Return the (X, Y) coordinate for the center point of the cell that contains the specified text.  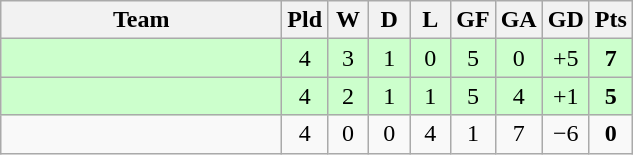
L (430, 20)
GA (518, 20)
3 (348, 58)
−6 (566, 134)
W (348, 20)
Pld (305, 20)
Team (142, 20)
GD (566, 20)
D (390, 20)
GF (473, 20)
Pts (610, 20)
+5 (566, 58)
2 (348, 96)
+1 (566, 96)
